Output the [x, y] coordinate of the center of the cell containing the given text.  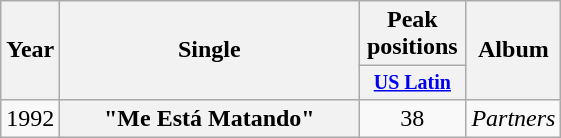
"Me Está Matando" [210, 118]
US Latin [412, 82]
Year [30, 50]
Album [514, 50]
1992 [30, 118]
Peak positions [412, 34]
Single [210, 50]
Partners [514, 118]
38 [412, 118]
